Identify which cell holds the provided text, then report its (X, Y) central coordinate. 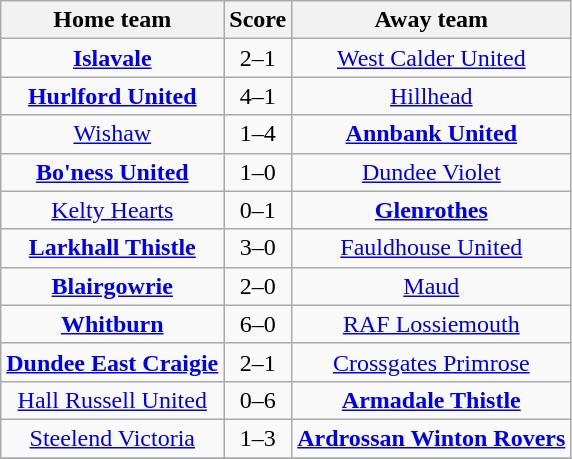
Glenrothes (432, 210)
Maud (432, 286)
Crossgates Primrose (432, 362)
Ardrossan Winton Rovers (432, 438)
3–0 (258, 248)
Whitburn (112, 324)
Dundee Violet (432, 172)
Armadale Thistle (432, 400)
Score (258, 20)
4–1 (258, 96)
Away team (432, 20)
2–0 (258, 286)
0–6 (258, 400)
Kelty Hearts (112, 210)
6–0 (258, 324)
West Calder United (432, 58)
Blairgowrie (112, 286)
0–1 (258, 210)
Bo'ness United (112, 172)
Home team (112, 20)
Fauldhouse United (432, 248)
Wishaw (112, 134)
Hurlford United (112, 96)
Steelend Victoria (112, 438)
Hillhead (432, 96)
Dundee East Craigie (112, 362)
1–3 (258, 438)
Hall Russell United (112, 400)
Larkhall Thistle (112, 248)
1–4 (258, 134)
RAF Lossiemouth (432, 324)
Islavale (112, 58)
1–0 (258, 172)
Annbank United (432, 134)
